Search for the cell housing the specified text and yield its [x, y] center coordinate. 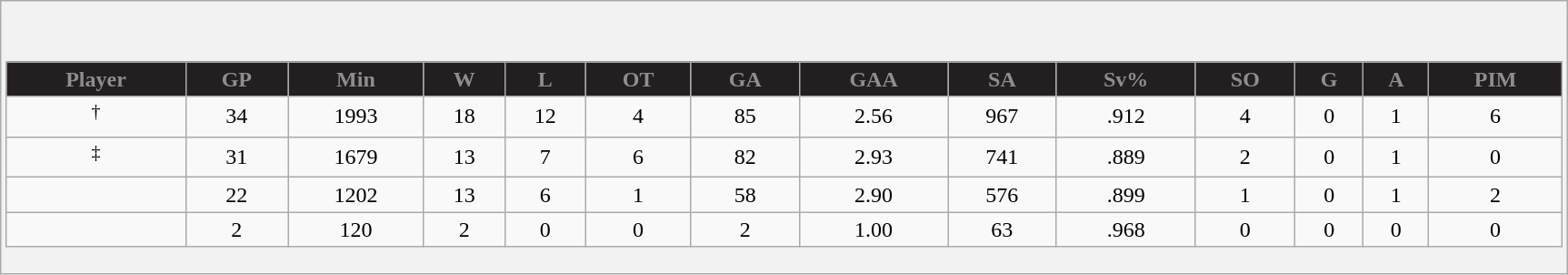
.968 [1125, 229]
GP [236, 79]
58 [745, 195]
SA [1002, 79]
1679 [356, 157]
G [1329, 79]
2.56 [873, 117]
63 [1002, 229]
18 [464, 117]
SO [1245, 79]
85 [745, 117]
Min [356, 79]
31 [236, 157]
GA [745, 79]
L [545, 79]
W [464, 79]
12 [545, 117]
7 [545, 157]
.899 [1125, 195]
1.00 [873, 229]
GAA [873, 79]
Player [96, 79]
1202 [356, 195]
576 [1002, 195]
82 [745, 157]
A [1396, 79]
‡ [96, 157]
OT [638, 79]
967 [1002, 117]
.889 [1125, 157]
Sv% [1125, 79]
120 [356, 229]
PIM [1495, 79]
1993 [356, 117]
2.90 [873, 195]
.912 [1125, 117]
† [96, 117]
2.93 [873, 157]
22 [236, 195]
741 [1002, 157]
34 [236, 117]
